Search for the cell housing the specified text and yield its (X, Y) center coordinate. 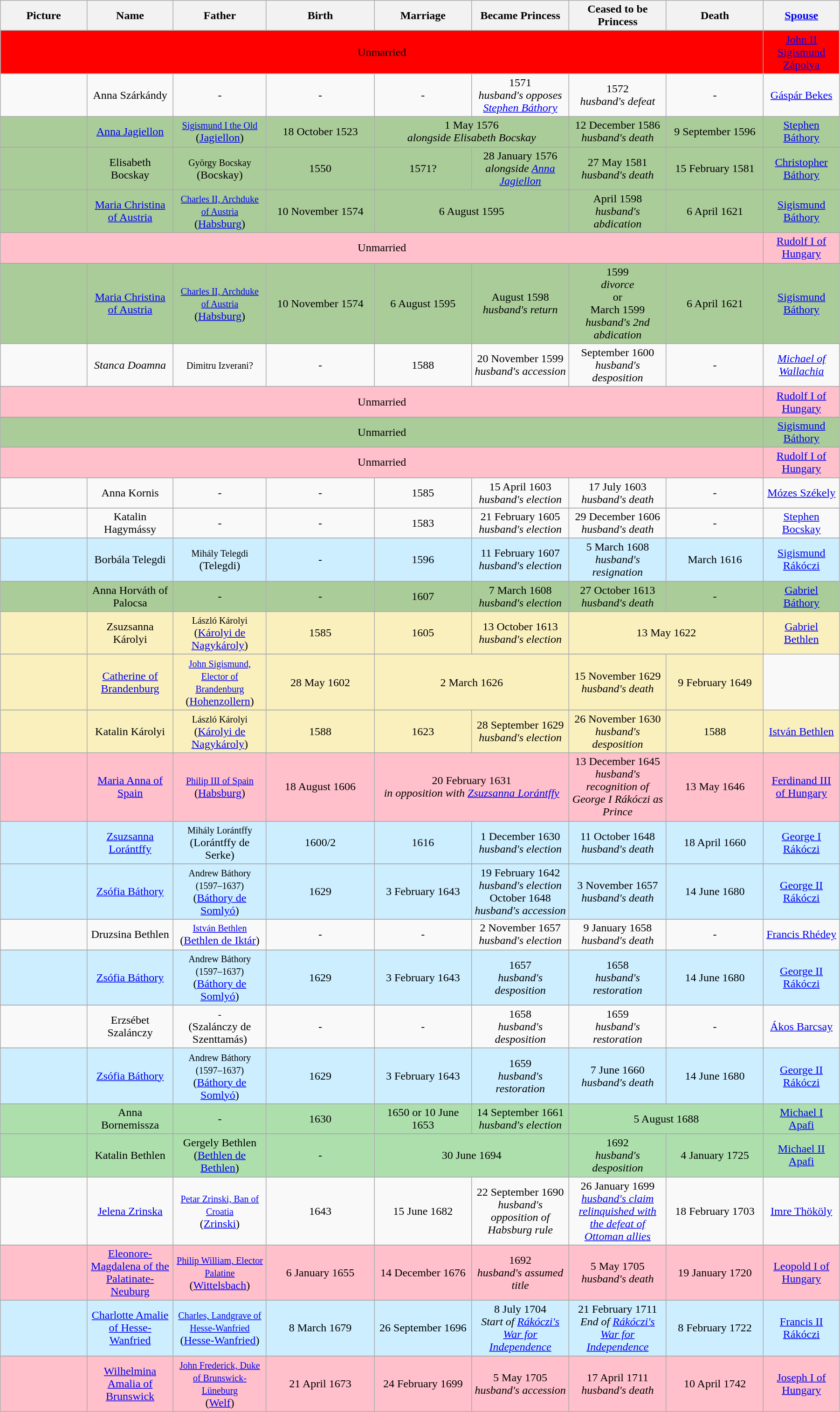
Anna Jagiellon (130, 131)
Petar Zrinski, Ban of Croatia (Zrinski) (220, 1211)
April 1598husband's abdication (617, 211)
19 February 1642husband's electionOctober 1648husband's accession (520, 891)
20 November 1599husband's accession (520, 365)
30 June 1694 (472, 1155)
15 June 1682 (423, 1211)
Stanca Doamna (130, 365)
28 January 1576alongside Anna Jagiellon (520, 168)
8 March 1679 (320, 1329)
Father (220, 16)
1 May 1576alongside Elisabeth Bocskay (472, 131)
Druzsina Bethlen (130, 934)
Charles, Landgrave of Hesse-Wanfried (Hesse-Wanfried) (220, 1329)
Imre Thököly (802, 1211)
Gáspár Bekes (802, 95)
5 May 1705husband's accession (520, 1384)
Charlotte Amalie of Hesse-Wanfried (130, 1329)
John Sigismund, Elector of Brandenburg (Hohenzollern) (220, 682)
5 March 1608husband's resignation (617, 560)
Birth (320, 16)
21 February 1605husband's election (520, 523)
1599divorceorMarch 1599husband's 2nd abdication (617, 303)
4 January 1725 (715, 1155)
28 May 1602 (320, 682)
Catherine of Brandenburg (130, 682)
15 April 1603husband's election (520, 492)
September 1600husband's desposition (617, 365)
Francis II Rákóczi (802, 1329)
Ákos Barcsay (802, 1026)
9 September 1596 (715, 131)
11 February 1607husband's election (520, 560)
17 July 1603husband's death (617, 492)
March 1616 (715, 560)
28 September 1629husband's election (520, 731)
Leopold I of Hungary (802, 1273)
13 December 1645 husband's recognition of George I Rákóczi as Prince (617, 787)
14 December 1676 (423, 1273)
8 July 1704Start of Rákóczi's War for Independence (520, 1329)
17 April 1711husband's death (617, 1384)
Stephen Bocskay (802, 523)
Elisabeth Bocskay (130, 168)
Gabriel Bethlen (802, 633)
1623 (423, 731)
1571husband's opposes Stephen Báthory (520, 95)
Stephen Báthory (802, 131)
Michael of Wallachia (802, 365)
Erzsébet Szalánczy (130, 1026)
15 February 1581 (715, 168)
Katalin Károlyi (130, 731)
12 December 1586husband's death (617, 131)
24 February 1699 (423, 1384)
-(Szalánczy de Szenttamás) (220, 1026)
1658husband's desposition (520, 1026)
5 August 1688 (666, 1119)
2 March 1626 (472, 682)
18 October 1523 (320, 131)
1616 (423, 842)
Anna Kornis (130, 492)
1596 (423, 560)
Mihály Telegdi(Telegdi) (220, 560)
20 February 1631in opposition with Zsuzsanna Lorántffy (472, 787)
Philip William, Elector Palatine(Wittelsbach) (220, 1273)
Dimitru Izverani? (220, 365)
26 January 1699husband's claim relinquished with the defeat of Ottoman allies (617, 1211)
Gabriel Báthory (802, 597)
Anna Szárkándy (130, 95)
Zsuzsanna Károlyi (130, 633)
Katalin Bethlen (130, 1155)
22 September 1690husband's opposition of Habsburg rule (520, 1211)
1607 (423, 597)
Picture (44, 16)
John II Sigismund Zápolya (802, 52)
Sigismund Rákóczi (802, 560)
1658husband's restoration (617, 977)
18 August 1606 (320, 787)
István Bethlen (Bethlen de Iktár) (220, 934)
Zsuzsanna Lorántffy (130, 842)
18 February 1703 (715, 1211)
Philip III of Spain(Habsburg) (220, 787)
6 January 1655 (320, 1273)
August 1598husband's return (520, 303)
19 January 1720 (715, 1273)
1550 (320, 168)
1 December 1630husband's election (520, 842)
Ceased to be Princess (617, 16)
3 November 1657husband's death (617, 891)
György Bocskay(Bocskay) (220, 168)
21 February 1711End of Rákóczi's War for Independence (617, 1329)
John Frederick, Duke of Brunswick-Lüneburg(Welf) (220, 1384)
István Bethlen (802, 731)
2 November 1657husband's election (520, 934)
Gergely Bethlen(Bethlen de Bethlen) (220, 1155)
27 October 1613husband's death (617, 597)
Michael II Apafi (802, 1155)
26 September 1696 (423, 1329)
1605 (423, 633)
Katalin Hagymássy (130, 523)
11 October 1648husband's death (617, 842)
1572husband's defeat (617, 95)
Francis Rhédey (802, 934)
Name (130, 16)
Death (715, 16)
Marriage (423, 16)
13 October 1613husband's election (520, 633)
Ferdinand III of Hungary (802, 787)
Joseph I of Hungary (802, 1384)
8 February 1722 (715, 1329)
Christopher Báthory (802, 168)
29 December 1606husband's death (617, 523)
26 November 1630husband's desposition (617, 731)
1692husband's desposition (617, 1155)
1650 or 10 June 1653 (423, 1119)
Anna Horváth of Palocsa (130, 597)
George I Rákóczi (802, 842)
Wilhelmina Amalia of Brunswick (130, 1384)
9 January 1658husband's death (617, 934)
27 May 1581husband's death (617, 168)
1630 (320, 1119)
1692husband's assumed title (520, 1273)
1643 (320, 1211)
Sigismund I the Old(Jagiellon) (220, 131)
13 May 1622 (666, 633)
Borbála Telegdi (130, 560)
Mihály Lorántffy(Lorántffy de Serke) (220, 842)
1600/2 (320, 842)
7 June 1660husband's death (617, 1076)
Anna Bornemissza (130, 1119)
21 April 1673 (320, 1384)
Mózes Székely (802, 492)
1571? (423, 168)
14 September 1661husband's election (520, 1119)
15 November 1629husband's death (617, 682)
Became Princess (520, 16)
Eleonore-Magdalena of the Palatinate-Neuburg (130, 1273)
1583 (423, 523)
Jelena Zrinska (130, 1211)
Michael I Apafi (802, 1119)
7 March 1608husband's election (520, 597)
5 May 1705husband's death (617, 1273)
18 April 1660 (715, 842)
1657husband's desposition (520, 977)
Maria Anna of Spain (130, 787)
10 April 1742 (715, 1384)
13 May 1646 (715, 787)
Spouse (802, 16)
9 February 1649 (715, 682)
